Output the (X, Y) coordinate of the center of the cell containing the given text.  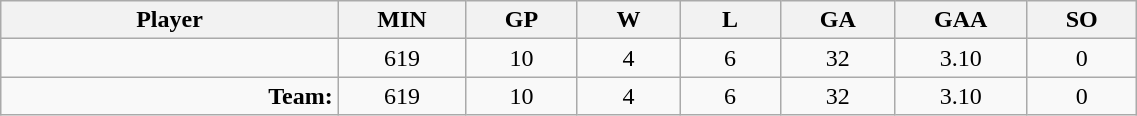
SO (1081, 20)
Player (170, 20)
MIN (402, 20)
GP (522, 20)
GA (838, 20)
W (628, 20)
GAA (961, 20)
L (730, 20)
Team: (170, 96)
